Return [X, Y] of the center of cell containing provided text 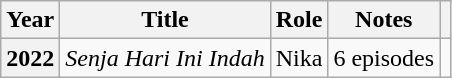
Notes [384, 20]
Role [299, 20]
2022 [30, 58]
Year [30, 20]
Nika [299, 58]
6 episodes [384, 58]
Senja Hari Ini Indah [165, 58]
Title [165, 20]
